Return [x, y] of the center of cell containing provided text 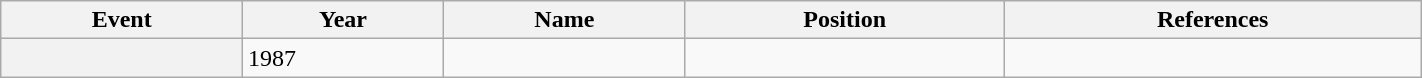
Event [122, 20]
1987 [344, 58]
Position [844, 20]
Name [564, 20]
Year [344, 20]
References [1212, 20]
